Identify which cell holds the provided text, then report its (X, Y) central coordinate. 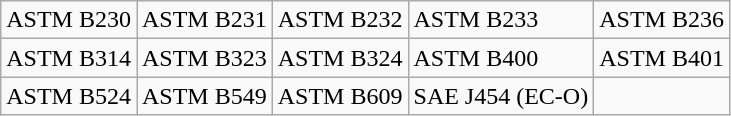
SAE J454 (EC-O) (501, 96)
ASTM B524 (69, 96)
ASTM B323 (204, 58)
ASTM B609 (340, 96)
ASTM B401 (662, 58)
ASTM B231 (204, 20)
ASTM B314 (69, 58)
ASTM B400 (501, 58)
ASTM B230 (69, 20)
ASTM B236 (662, 20)
ASTM B549 (204, 96)
ASTM B233 (501, 20)
ASTM B232 (340, 20)
ASTM B324 (340, 58)
